Pinpoint the cell where the given text exists, returning its (X, Y) midpoint coordinate. 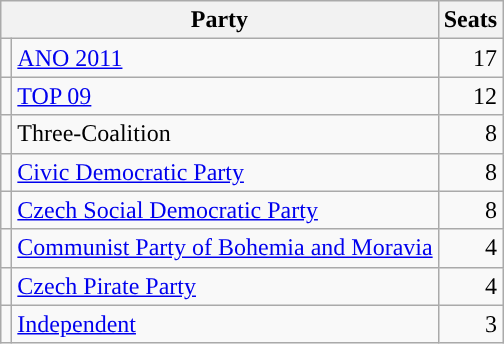
Independent (225, 324)
ANO 2011 (225, 58)
12 (470, 96)
3 (470, 324)
Party (220, 20)
Czech Pirate Party (225, 286)
Three-Coalition (225, 134)
Seats (470, 20)
Civic Democratic Party (225, 172)
Communist Party of Bohemia and Moravia (225, 248)
TOP 09 (225, 96)
Czech Social Democratic Party (225, 210)
17 (470, 58)
